Identify which cell holds the provided text, then report its [x, y] central coordinate. 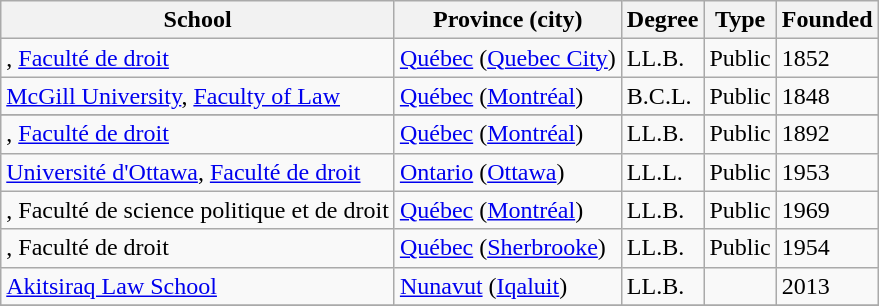
Université d'Ottawa, Faculté de droit [198, 172]
1953 [827, 172]
1848 [827, 96]
Founded [827, 20]
Type [740, 20]
2013 [827, 286]
Nunavut (Iqaluit) [508, 286]
1954 [827, 248]
Ontario (Ottawa) [508, 172]
LL.L. [662, 172]
Québec (Sherbrooke) [508, 248]
Akitsiraq Law School [198, 286]
Degree [662, 20]
B.C.L. [662, 96]
1852 [827, 58]
School [198, 20]
Province (city) [508, 20]
Québec (Quebec City) [508, 58]
McGill University, Faculty of Law [198, 96]
1969 [827, 210]
1892 [827, 134]
, Faculté de science politique et de droit [198, 210]
